Locate the cell with the specified text and output its (X, Y) center coordinate. 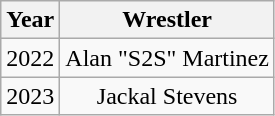
Alan "S2S" Martinez (168, 58)
Jackal Stevens (168, 96)
2023 (30, 96)
Wrestler (168, 20)
2022 (30, 58)
Year (30, 20)
